Return the (x, y) coordinate for the center point of the cell that contains the specified text.  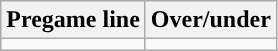
Pregame line (74, 20)
Over/under (210, 20)
